Identify which cell holds the provided text, then report its [x, y] central coordinate. 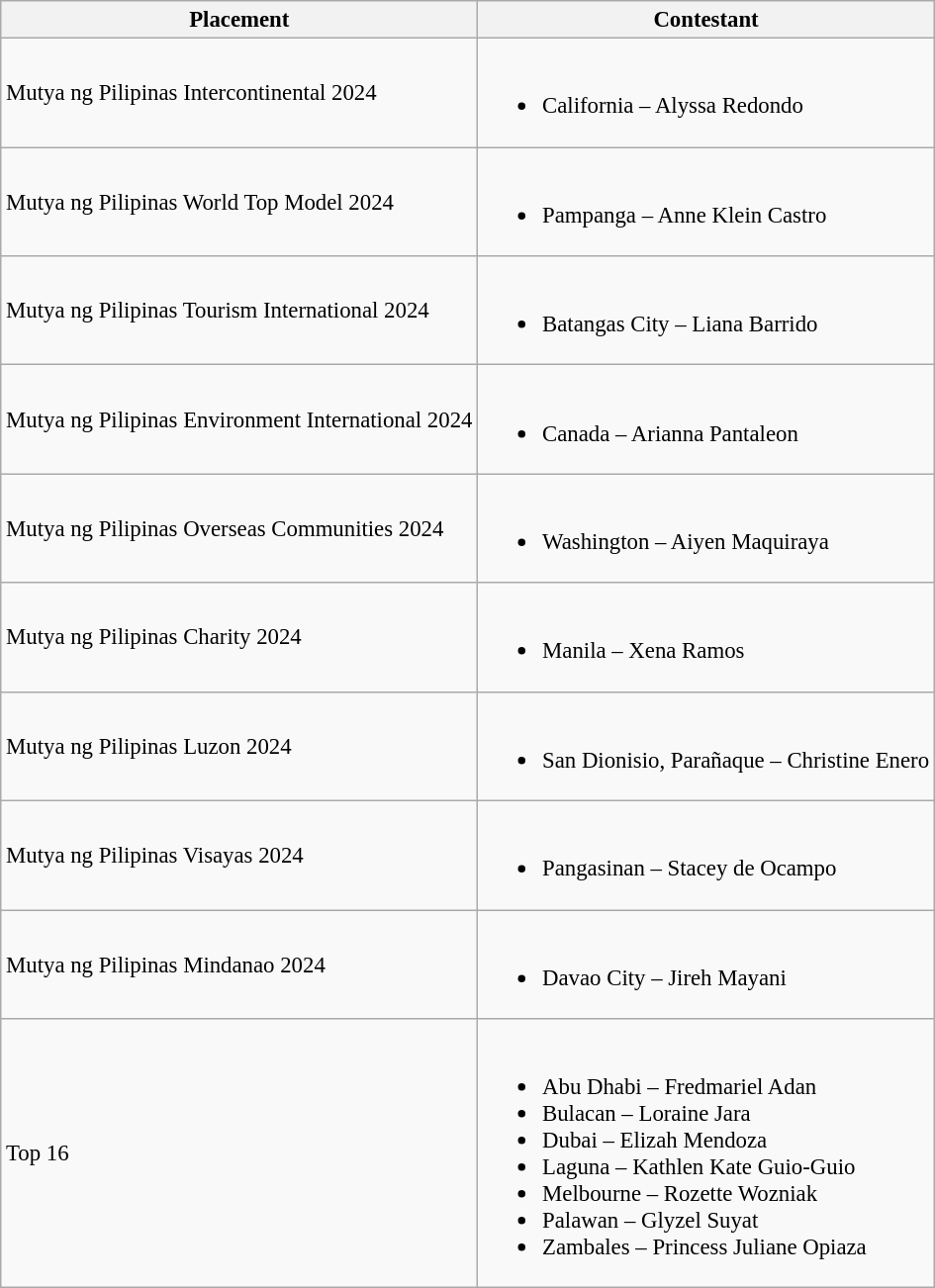
Mutya ng Pilipinas Mindanao 2024 [239, 965]
Top 16 [239, 1153]
Mutya ng Pilipinas Overseas Communities 2024 [239, 528]
Manila – Xena Ramos [706, 637]
San Dionisio, Parañaque – Christine Enero [706, 746]
Mutya ng Pilipinas Visayas 2024 [239, 856]
Batangas City – Liana Barrido [706, 311]
Pangasinan – Stacey de Ocampo [706, 856]
Contestant [706, 20]
California – Alyssa Redondo [706, 93]
Davao City – Jireh Mayani [706, 965]
Placement [239, 20]
Mutya ng Pilipinas World Top Model 2024 [239, 202]
Pampanga – Anne Klein Castro [706, 202]
Canada – Arianna Pantaleon [706, 419]
Washington – Aiyen Maquiraya [706, 528]
Mutya ng Pilipinas Charity 2024 [239, 637]
Mutya ng Pilipinas Tourism International 2024 [239, 311]
Mutya ng Pilipinas Environment International 2024 [239, 419]
Mutya ng Pilipinas Luzon 2024 [239, 746]
Mutya ng Pilipinas Intercontinental 2024 [239, 93]
